Output the [x, y] coordinate of the center of the cell containing the given text.  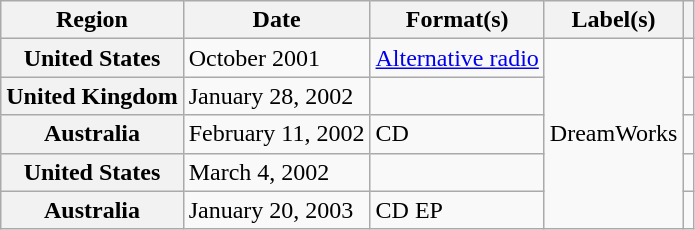
October 2001 [276, 58]
Date [276, 20]
CD EP [457, 210]
Region [92, 20]
Label(s) [613, 20]
January 20, 2003 [276, 210]
CD [457, 134]
DreamWorks [613, 134]
February 11, 2002 [276, 134]
January 28, 2002 [276, 96]
Alternative radio [457, 58]
Format(s) [457, 20]
United Kingdom [92, 96]
March 4, 2002 [276, 172]
